Determine the [x, y] coordinate at the center of the cell enclosing the given text.  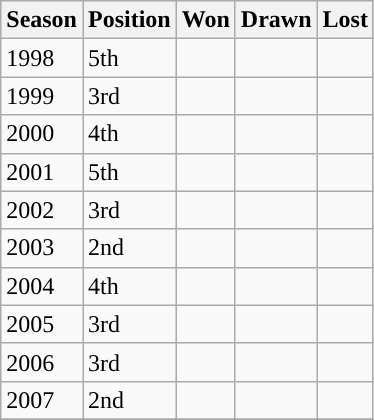
Won [206, 20]
1998 [42, 58]
2004 [42, 286]
1999 [42, 96]
2006 [42, 362]
Season [42, 20]
2003 [42, 248]
Position [129, 20]
2002 [42, 210]
Lost [345, 20]
2007 [42, 400]
2005 [42, 324]
2000 [42, 134]
Drawn [276, 20]
2001 [42, 172]
